Detect which cell encompasses the target text, then output its [x, y] center coordinate. 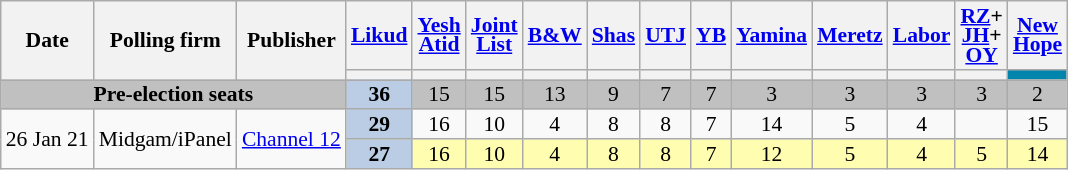
B&W [555, 36]
12 [772, 154]
2 [1038, 95]
Midgam/iPanel [166, 140]
Shas [614, 36]
RZ+JH+OY [981, 36]
Publisher [292, 40]
UTJ [666, 36]
Pre-election seats [174, 95]
26 Jan 21 [48, 140]
Yamina [772, 36]
YB [711, 36]
27 [380, 154]
29 [380, 125]
13 [555, 95]
36 [380, 95]
9 [614, 95]
Polling firm [166, 40]
NewHope [1038, 36]
Likud [380, 36]
YeshAtid [438, 36]
Channel 12 [292, 140]
JointList [494, 36]
Date [48, 40]
Meretz [850, 36]
Labor [922, 36]
